Search for the cell housing the specified text and yield its (X, Y) center coordinate. 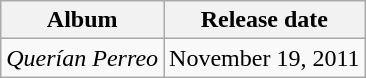
Release date (264, 20)
Querían Perreo (82, 58)
Album (82, 20)
November 19, 2011 (264, 58)
